Determine the (X, Y) coordinate at the center of the cell enclosing the given text.  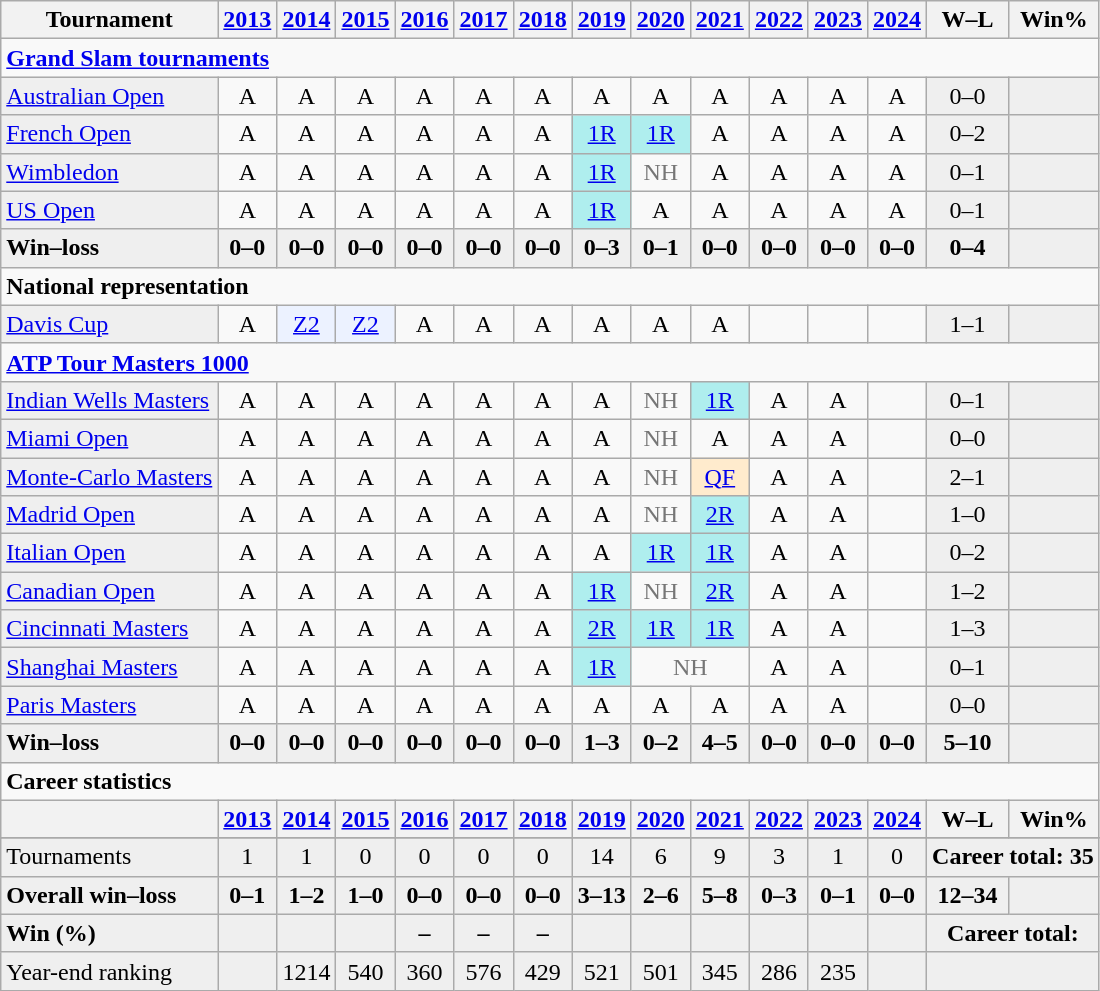
6 (660, 857)
Paris Masters (110, 705)
521 (602, 971)
US Open (110, 210)
3 (778, 857)
Win (%) (110, 933)
Career total: 35 (1014, 857)
Italian Open (110, 553)
Grand Slam tournaments (550, 58)
Career statistics (550, 781)
Miami Open (110, 438)
Canadian Open (110, 591)
Overall win–loss (110, 895)
Madrid Open (110, 515)
5–10 (968, 743)
345 (720, 971)
2–1 (968, 477)
360 (424, 971)
Tournaments (110, 857)
1–1 (968, 324)
14 (602, 857)
Indian Wells Masters (110, 400)
235 (838, 971)
Year-end ranking (110, 971)
Cincinnati Masters (110, 629)
429 (542, 971)
Tournament (110, 20)
540 (366, 971)
286 (778, 971)
National representation (550, 286)
Wimbledon (110, 172)
4–5 (720, 743)
Shanghai Masters (110, 667)
Career total: (1014, 933)
501 (660, 971)
12–34 (968, 895)
1214 (306, 971)
0–4 (968, 248)
9 (720, 857)
ATP Tour Masters 1000 (550, 362)
QF (720, 477)
Davis Cup (110, 324)
2–6 (660, 895)
3–13 (602, 895)
5–8 (720, 895)
Monte-Carlo Masters (110, 477)
French Open (110, 134)
Australian Open (110, 96)
576 (484, 971)
